Locate the cell with the specified text and output its [X, Y] center coordinate. 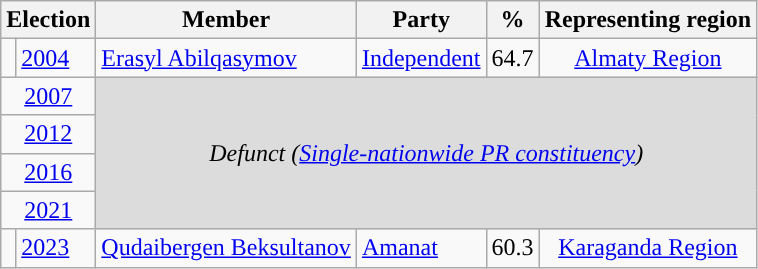
Party [421, 20]
2016 [48, 172]
Representing region [648, 20]
Karaganda Region [648, 248]
2012 [48, 134]
Amanat [421, 248]
Almaty Region [648, 58]
64.7 [512, 58]
Qudaibergen Beksultanov [226, 248]
% [512, 20]
Independent [421, 58]
2021 [48, 210]
60.3 [512, 248]
Member [226, 20]
2004 [56, 58]
2007 [48, 96]
Election [48, 20]
Erasyl Abilqasymov [226, 58]
2023 [56, 248]
Defunct (Single-nationwide PR constituency) [426, 153]
